Capture the cell that displays the provided text and extract its (x, y) central coordinate. 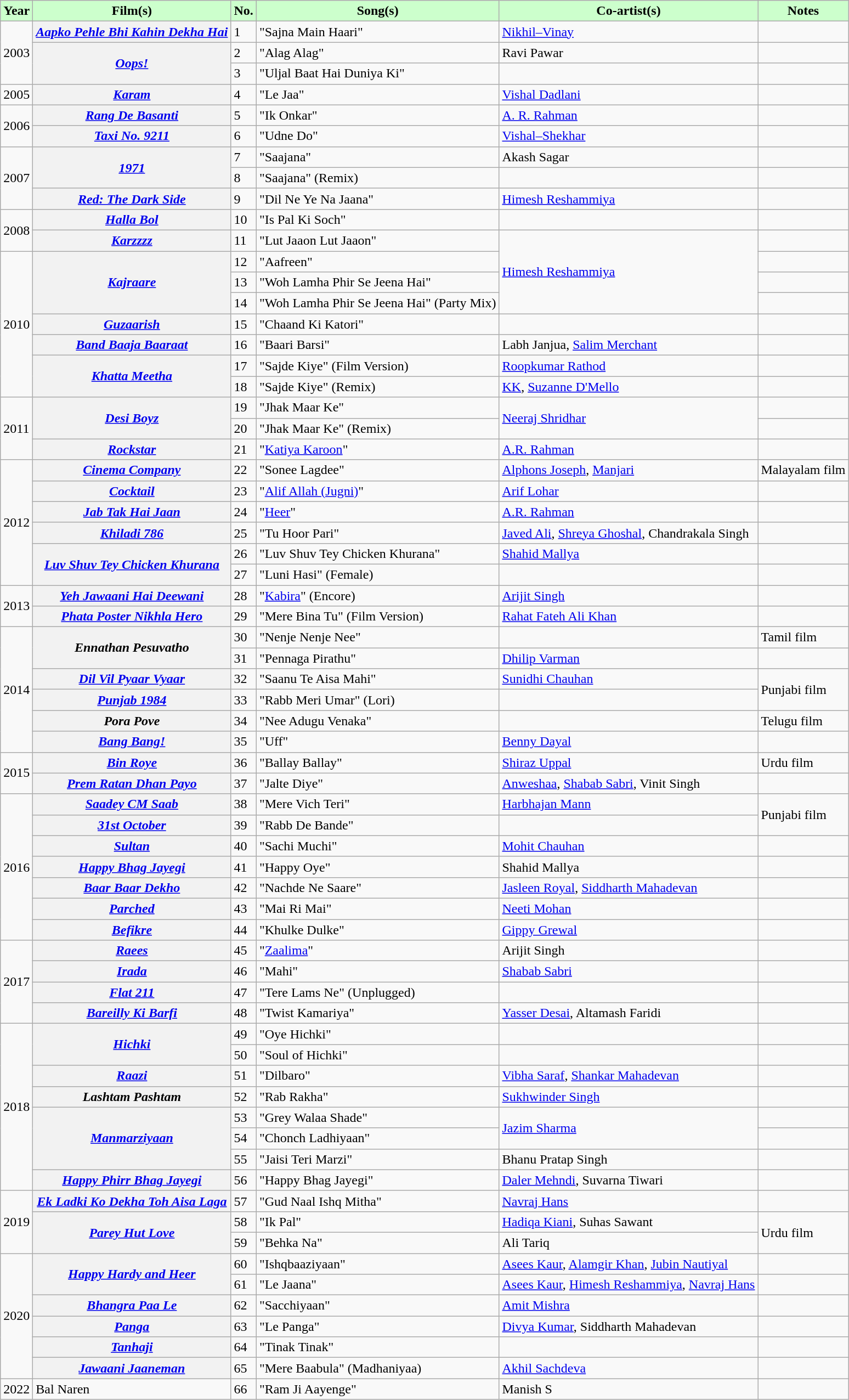
"Mere Baabula" (Madhaniyaa) (377, 1368)
9 (244, 199)
Asees Kaur, Himesh Reshammiya, Navraj Hans (629, 1285)
2005 (16, 94)
2012 (16, 522)
Parched (132, 908)
38 (244, 804)
23 (244, 491)
45 (244, 951)
"Woh Lamha Phir Se Jeena Hai" (377, 283)
"Chaand Ki Katori" (377, 324)
31 (244, 658)
"Sajde Kiye" (Film Version) (377, 366)
Luv Shuv Tey Chicken Khurana (132, 564)
Raees (132, 951)
Jasleen Royal, Siddharth Mahadevan (629, 888)
Band Baaja Baaraat (132, 345)
Lashtam Pashtam (132, 1097)
"Rabb De Bande" (377, 825)
Rahat Fateh Ali Khan (629, 617)
"Is Pal Ki Soch" (377, 219)
"Sacchiyaan" (377, 1306)
"Alif Allah (Jugni)" (377, 491)
36 (244, 763)
65 (244, 1368)
Gippy Grewal (629, 930)
Harbhajan Mann (629, 804)
"Tinak Tinak" (377, 1347)
Daler Mehndi, Suvarna Tiwari (629, 1180)
63 (244, 1326)
"Dilbaro" (377, 1076)
3 (244, 74)
"Oye Hichki" (377, 1034)
Manish S (629, 1389)
2018 (16, 1107)
Kajraare (132, 283)
"Udne Do" (377, 136)
"Mere Vich Teri" (377, 804)
Ek Ladki Ko Dekha Toh Aisa Laga (132, 1201)
2013 (16, 606)
2015 (16, 773)
Dhilip Varman (629, 658)
Ali Tariq (629, 1243)
Karzzzz (132, 240)
Ravi Pawar (629, 53)
49 (244, 1034)
10 (244, 219)
21 (244, 449)
Jawaani Jaaneman (132, 1368)
40 (244, 846)
5 (244, 115)
2017 (16, 982)
"Baari Barsi" (377, 345)
Panga (132, 1326)
61 (244, 1285)
22 (244, 470)
35 (244, 742)
Happy Phirr Bhag Jayegi (132, 1180)
Ennathan Pesuvatho (132, 648)
Halla Bol (132, 219)
Khatta Meetha (132, 376)
2014 (16, 690)
"Khulke Dulke" (377, 930)
Song(s) (377, 11)
24 (244, 512)
"Luv Shuv Tey Chicken Khurana" (377, 554)
Punjab 1984 (132, 700)
28 (244, 595)
"Twist Kamariya" (377, 1013)
47 (244, 992)
1971 (132, 167)
"Sonee Lagdee" (377, 470)
"Katiya Karoon" (377, 449)
Akash Sagar (629, 157)
66 (244, 1389)
32 (244, 679)
33 (244, 700)
50 (244, 1055)
2010 (16, 324)
"Jhak Maar Ke" (377, 408)
"Sajna Main Haari" (377, 32)
Oops! (132, 63)
Aapko Pehle Bhi Kahin Dekha Hai (132, 32)
Vishal–Shekhar (629, 136)
Year (16, 11)
"Ram Ji Aayenge" (377, 1389)
"Ik Onkar" (377, 115)
"Pennaga Pirathu" (377, 658)
"Le Panga" (377, 1326)
39 (244, 825)
20 (244, 428)
"Lut Jaaon Lut Jaaon" (377, 240)
56 (244, 1180)
Rang De Basanti (132, 115)
"Rab Rakha" (377, 1097)
29 (244, 617)
"Saanu Te Aisa Mahi" (377, 679)
"Happy Oye" (377, 867)
"Jhak Maar Ke" (Remix) (377, 428)
30 (244, 637)
4 (244, 94)
Amit Mishra (629, 1306)
2022 (16, 1389)
"Behka Na" (377, 1243)
"Sajde Kiye" (Remix) (377, 387)
"Chonch Ladhiyaan" (377, 1138)
Sultan (132, 846)
1 (244, 32)
48 (244, 1013)
26 (244, 554)
Alphons Joseph, Manjari (629, 470)
Divya Kumar, Siddharth Mahadevan (629, 1326)
Asees Kaur, Alamgir Khan, Jubin Nautiyal (629, 1263)
62 (244, 1306)
Pora Pove (132, 721)
42 (244, 888)
Neeraj Shridhar (629, 418)
2 (244, 53)
Benny Dayal (629, 742)
"Gud Naal Ishq Mitha" (377, 1201)
Tanhaji (132, 1347)
12 (244, 262)
6 (244, 136)
Tamil film (803, 637)
2006 (16, 126)
"Tere Lams Ne" (Unplugged) (377, 992)
Befikre (132, 930)
"Rabb Meri Umar" (Lori) (377, 700)
"Happy Bhag Jayegi" (377, 1180)
Arif Lohar (629, 491)
Yasser Desai, Altamash Faridi (629, 1013)
Saadey CM Saab (132, 804)
52 (244, 1097)
Navraj Hans (629, 1201)
51 (244, 1076)
"Jalte Diye" (377, 783)
Bal Naren (132, 1389)
"Le Jaana" (377, 1285)
Bhanu Pratap Singh (629, 1159)
57 (244, 1201)
13 (244, 283)
Sukhwinder Singh (629, 1097)
"Tu Hoor Pari" (377, 533)
2008 (16, 230)
"Soul of Hichki" (377, 1055)
2007 (16, 178)
"Ik Pal" (377, 1222)
A. R. Rahman (629, 115)
2020 (16, 1316)
Dil Vil Pyaar Vyaar (132, 679)
KK, Suzanne D'Mello (629, 387)
31st October (132, 825)
Jab Tak Hai Jaan (132, 512)
Mohit Chauhan (629, 846)
"Aafreen" (377, 262)
Hadiqa Kiani, Suhas Sawant (629, 1222)
"Alag Alag" (377, 53)
"Zaalima" (377, 951)
37 (244, 783)
64 (244, 1347)
Khiladi 786 (132, 533)
"Ballay Ballay" (377, 763)
15 (244, 324)
60 (244, 1263)
"Nachde Ne Saare" (377, 888)
"Woh Lamha Phir Se Jeena Hai" (Party Mix) (377, 303)
2016 (16, 867)
Phata Poster Nikhla Hero (132, 617)
"Mahi" (377, 972)
"Kabira" (Encore) (377, 595)
Desi Boyz (132, 418)
25 (244, 533)
11 (244, 240)
54 (244, 1138)
Manmarziyaan (132, 1138)
"Saajana" (377, 157)
18 (244, 387)
Bin Roye (132, 763)
55 (244, 1159)
Notes (803, 11)
Irada (132, 972)
43 (244, 908)
8 (244, 178)
Parey Hut Love (132, 1232)
Raazi (132, 1076)
Shiraz Uppal (629, 763)
2019 (16, 1222)
Yeh Jawaani Hai Deewani (132, 595)
Jazim Sharma (629, 1128)
Guzaarish (132, 324)
"Luni Hasi" (Female) (377, 574)
2011 (16, 428)
"Le Jaa" (377, 94)
Happy Bhag Jayegi (132, 867)
Taxi No. 9211 (132, 136)
Karam (132, 94)
Sunidhi Chauhan (629, 679)
"Mai Ri Mai" (377, 908)
58 (244, 1222)
17 (244, 366)
Bareilly Ki Barfi (132, 1013)
Prem Ratan Dhan Payo (132, 783)
"Jaisi Teri Marzi" (377, 1159)
"Sachi Muchi" (377, 846)
Flat 211 (132, 992)
Labh Janjua, Salim Merchant (629, 345)
Vibha Saraf, Shankar Mahadevan (629, 1076)
59 (244, 1243)
Baar Baar Dekho (132, 888)
Roopkumar Rathod (629, 366)
"Nee Adugu Venaka" (377, 721)
Cinema Company (132, 470)
Telugu film (803, 721)
Malayalam film (803, 470)
16 (244, 345)
Anweshaa, Shabab Sabri, Vinit Singh (629, 783)
34 (244, 721)
"Saajana" (Remix) (377, 178)
"Uff" (377, 742)
Happy Hardy and Heer (132, 1274)
Hichki (132, 1045)
"Dil Ne Ye Na Jaana" (377, 199)
Nikhil–Vinay (629, 32)
7 (244, 157)
Bhangra Paa Le (132, 1306)
44 (244, 930)
19 (244, 408)
41 (244, 867)
"Heer" (377, 512)
46 (244, 972)
"Nenje Nenje Nee" (377, 637)
"Mere Bina Tu" (Film Version) (377, 617)
"Uljal Baat Hai Duniya Ki" (377, 74)
Javed Ali, Shreya Ghoshal, Chandrakala Singh (629, 533)
53 (244, 1117)
Film(s) (132, 11)
Red: The Dark Side (132, 199)
Akhil Sachdeva (629, 1368)
2003 (16, 53)
Co-artist(s) (629, 11)
Shabab Sabri (629, 972)
"Grey Walaa Shade" (377, 1117)
27 (244, 574)
Cocktail (132, 491)
"Ishqbaaziyaan" (377, 1263)
No. (244, 11)
Vishal Dadlani (629, 94)
Rockstar (132, 449)
Bang Bang! (132, 742)
14 (244, 303)
Neeti Mohan (629, 908)
